Identify which cell holds the provided text, then report its [x, y] central coordinate. 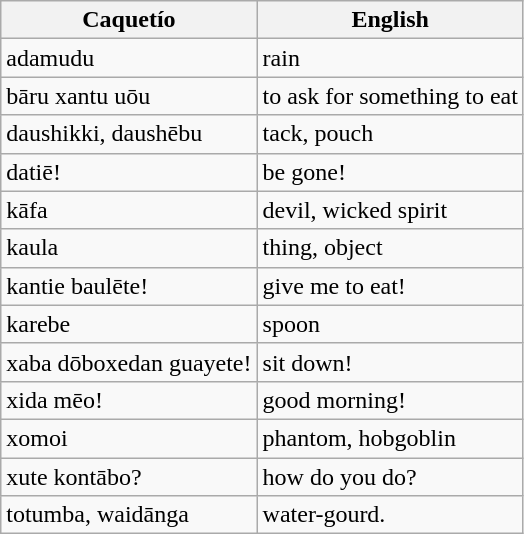
English [390, 20]
sit down! [390, 362]
good morning! [390, 400]
spoon [390, 324]
how do you do? [390, 477]
thing, object [390, 248]
bāru xantu uōu [129, 96]
water-gourd. [390, 515]
datiē! [129, 172]
kantie baulēte! [129, 286]
kaula [129, 248]
daushikki, daushēbu [129, 134]
xaba dōboxedan guayete! [129, 362]
kāfa [129, 210]
rain [390, 58]
xute kontābo? [129, 477]
devil, wicked spirit [390, 210]
totumba, waidānga [129, 515]
adamudu [129, 58]
phantom, hobgoblin [390, 438]
Caquetío [129, 20]
xomoi [129, 438]
xida mēo! [129, 400]
tack, pouch [390, 134]
to ask for something to eat [390, 96]
karebe [129, 324]
be gone! [390, 172]
give me to eat! [390, 286]
